Determine the [x, y] coordinate at the center of the cell enclosing the given text.  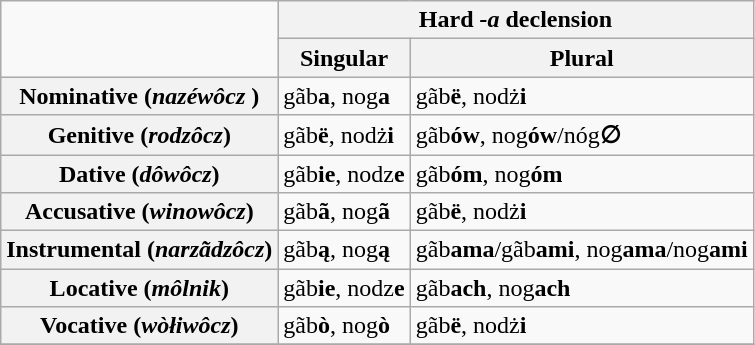
Dative (dôwôcz) [140, 173]
gãbów, nogów/nóg∅ [582, 135]
Nominative (nazéwôcz ) [140, 96]
gãbach, nogach [582, 288]
gãbò, nogò [344, 326]
Instrumental (narzãdzôcz) [140, 250]
Hard -a declension [516, 20]
gãba, noga [344, 96]
Vocative (wòłiwôcz) [140, 326]
gãbã, nogã [344, 212]
gãbóm, nogóm [582, 173]
gãbama/gãbami, nogama/nogami [582, 250]
gãbą, nogą [344, 250]
Plural [582, 58]
Accusative (winowôcz) [140, 212]
Genitive (rodzôcz) [140, 135]
Singular [344, 58]
Locative (môlnik) [140, 288]
